Scan for the cell matching the given text and deliver its [x, y] coordinate at center. 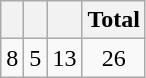
13 [64, 58]
5 [36, 58]
26 [114, 58]
8 [12, 58]
Total [114, 20]
